Search for the cell housing the specified text and yield its [x, y] center coordinate. 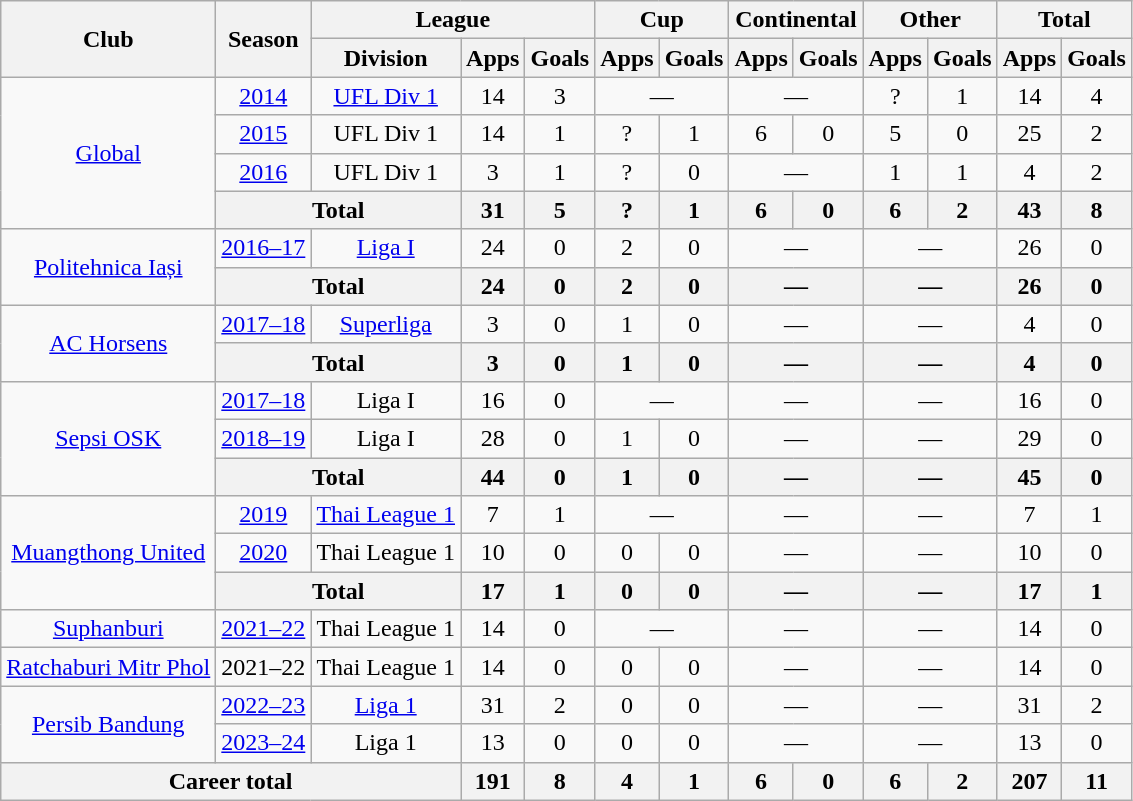
Global [108, 153]
2019 [264, 515]
Season [264, 39]
25 [1029, 134]
AC Horsens [108, 343]
29 [1029, 438]
2018–19 [264, 438]
Club [108, 39]
League [453, 20]
2022–23 [264, 705]
43 [1029, 210]
28 [493, 438]
2016 [264, 172]
191 [493, 781]
11 [1097, 781]
2023–24 [264, 743]
2015 [264, 134]
2014 [264, 96]
Division [386, 58]
2016–17 [264, 248]
Muangthong United [108, 553]
Suphanburi [108, 629]
Other [930, 20]
Ratchaburi Mitr Phol [108, 667]
Sepsi OSK [108, 438]
2020 [264, 553]
Superliga [386, 324]
45 [1029, 477]
207 [1029, 781]
Career total [231, 781]
Continental [796, 20]
Politehnica Iași [108, 267]
Cup [662, 20]
Persib Bandung [108, 724]
44 [493, 477]
